Detect which cell encompasses the target text, then output its (X, Y) center coordinate. 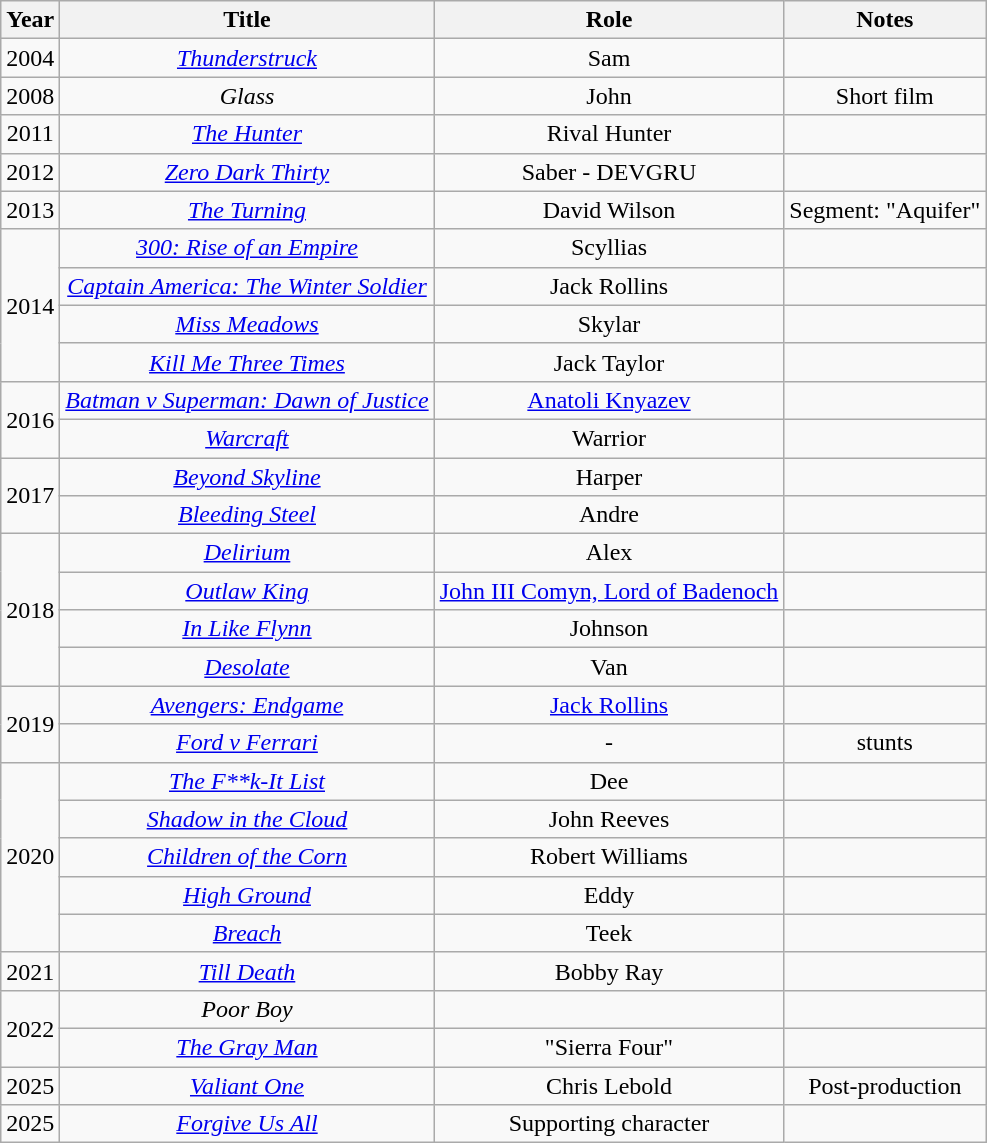
Delirium (247, 553)
2013 (30, 210)
Bobby Ray (609, 971)
300: Rise of an Empire (247, 248)
2014 (30, 305)
Andre (609, 515)
Notes (885, 20)
Scyllias (609, 248)
2004 (30, 58)
Bleeding Steel (247, 515)
Kill Me Three Times (247, 362)
Chris Lebold (609, 1085)
In Like Flynn (247, 629)
Desolate (247, 667)
Warrior (609, 438)
Till Death (247, 971)
Teek (609, 933)
The F**k-It List (247, 781)
Beyond Skyline (247, 477)
Rival Hunter (609, 134)
Children of the Corn (247, 857)
Captain America: The Winter Soldier (247, 286)
Ford v Ferrari (247, 743)
Poor Boy (247, 1009)
Alex (609, 553)
Glass (247, 96)
Eddy (609, 895)
The Hunter (247, 134)
Role (609, 20)
High Ground (247, 895)
Anatoli Knyazev (609, 400)
2017 (30, 496)
- (609, 743)
2021 (30, 971)
Jack Taylor (609, 362)
The Turning (247, 210)
Thunderstruck (247, 58)
Supporting character (609, 1124)
Robert Williams (609, 857)
Van (609, 667)
stunts (885, 743)
Year (30, 20)
Zero Dark Thirty (247, 172)
David Wilson (609, 210)
Harper (609, 477)
2020 (30, 857)
2008 (30, 96)
Forgive Us All (247, 1124)
Sam (609, 58)
John (609, 96)
Valiant One (247, 1085)
Dee (609, 781)
2012 (30, 172)
The Gray Man (247, 1047)
"Sierra Four" (609, 1047)
Short film (885, 96)
Segment: "Aquifer" (885, 210)
Skylar (609, 324)
John III Comyn, Lord of Badenoch (609, 591)
Batman v Superman: Dawn of Justice (247, 400)
2019 (30, 724)
Outlaw King (247, 591)
Johnson (609, 629)
Title (247, 20)
2022 (30, 1028)
Avengers: Endgame (247, 705)
2016 (30, 419)
Saber - DEVGRU (609, 172)
Post-production (885, 1085)
John Reeves (609, 819)
Warcraft (247, 438)
Breach (247, 933)
Miss Meadows (247, 324)
2018 (30, 610)
2011 (30, 134)
Shadow in the Cloud (247, 819)
